Scan for the cell matching the given text and deliver its (x, y) coordinate at center. 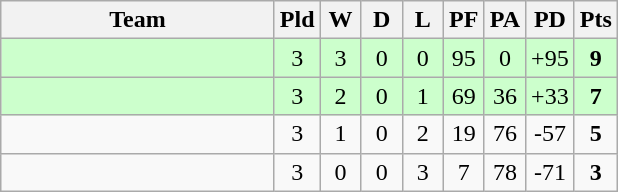
PD (550, 20)
PA (504, 20)
Pts (596, 20)
+33 (550, 96)
95 (464, 58)
+95 (550, 58)
36 (504, 96)
-57 (550, 134)
PF (464, 20)
Team (138, 20)
W (340, 20)
-71 (550, 172)
L (422, 20)
69 (464, 96)
D (382, 20)
Pld (297, 20)
78 (504, 172)
76 (504, 134)
19 (464, 134)
5 (596, 134)
9 (596, 58)
